Locate the cell with the specified text and output its (X, Y) center coordinate. 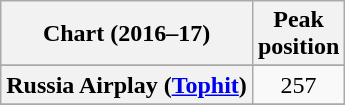
Peakposition (298, 34)
Chart (2016–17) (127, 34)
Russia Airplay (Tophit) (127, 85)
257 (298, 85)
